Detect which cell encompasses the target text, then output its [X, Y] center coordinate. 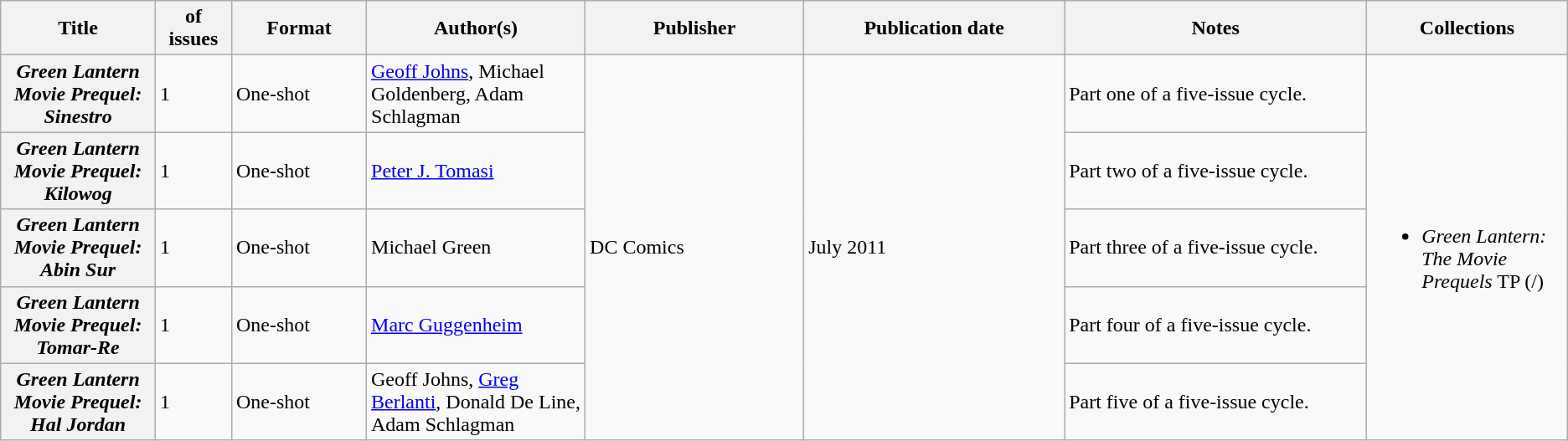
Publication date [935, 28]
Collections [1467, 28]
Green Lantern: The Movie Prequels TP (/) [1467, 248]
Green Lantern Movie Prequel: Kilowog [79, 171]
Green Lantern Movie Prequel: Abin Sur [79, 248]
Michael Green [476, 248]
Notes [1216, 28]
DC Comics [695, 248]
Part three of a five-issue cycle. [1216, 248]
Part one of a five-issue cycle. [1216, 94]
Green Lantern Movie Prequel: Sinestro [79, 94]
Peter J. Tomasi [476, 171]
Title [79, 28]
Green Lantern Movie Prequel: Tomar-Re [79, 325]
Part two of a five-issue cycle. [1216, 171]
Marc Guggenheim [476, 325]
Geoff Johns, Michael Goldenberg, Adam Schlagman [476, 94]
Part four of a five-issue cycle. [1216, 325]
Author(s) [476, 28]
Part five of a five-issue cycle. [1216, 402]
Green Lantern Movie Prequel: Hal Jordan [79, 402]
Publisher [695, 28]
Geoff Johns, Greg Berlanti, Donald De Line, Adam Schlagman [476, 402]
July 2011 [935, 248]
Format [298, 28]
of issues [193, 28]
